Return (X, Y) of the center of cell containing provided text 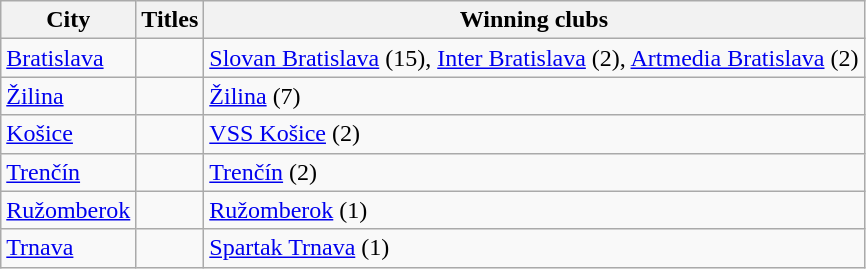
VSS Košice (2) (534, 134)
Slovan Bratislava (15), Inter Bratislava (2), Artmedia Bratislava (2) (534, 58)
Trenčín (2) (534, 172)
Trnava (68, 248)
Titles (170, 20)
Spartak Trnava (1) (534, 248)
Žilina (68, 96)
Trenčín (68, 172)
Košice (68, 134)
Ružomberok (68, 210)
Bratislava (68, 58)
Žilina (7) (534, 96)
Winning clubs (534, 20)
Ružomberok (1) (534, 210)
City (68, 20)
